Identify which cell holds the provided text, then report its [X, Y] central coordinate. 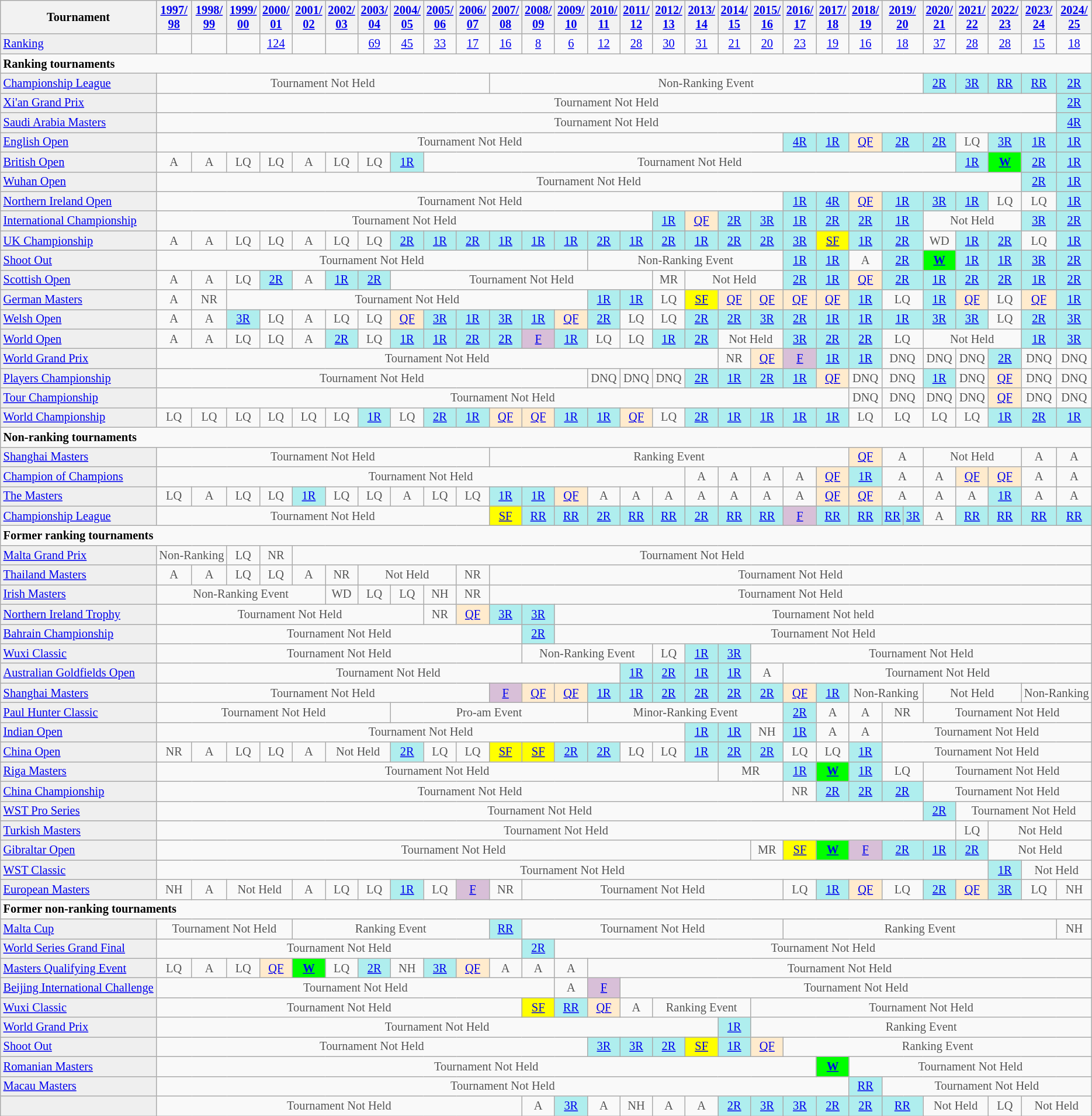
Wuhan Open [78, 182]
31 [702, 44]
Australian Goldfields Open [78, 673]
Players Championship [78, 378]
12 [604, 44]
Bahrain Championship [78, 634]
2022/23 [1005, 17]
6 [571, 44]
English Open [78, 142]
Northern Ireland Open [78, 201]
2004/05 [407, 17]
1998/99 [209, 17]
Scottish Open [78, 280]
WST Classic [78, 870]
Northern Ireland Trophy [78, 614]
Minor-Ranking Event [685, 712]
2024/25 [1074, 17]
Former non-ranking tournaments [546, 909]
Welsh Open [78, 319]
2023/24 [1039, 17]
Ranking tournaments [546, 64]
2003/04 [375, 17]
Romanian Masters [78, 1066]
2010/11 [604, 17]
Macau Masters [78, 1086]
45 [407, 44]
2019/20 [902, 17]
Malta Grand Prix [78, 555]
2013/14 [702, 17]
Tournament [78, 17]
Beijing International Challenge [78, 988]
Champion of Champions [78, 476]
International Championship [78, 221]
2009/10 [571, 17]
Riga Masters [78, 771]
1997/98 [174, 17]
WST Pro Series [78, 811]
German Masters [78, 300]
Masters Qualifying Event [78, 968]
Tour Championship [78, 398]
World Series Grand Final [78, 948]
2016/17 [800, 17]
2005/06 [440, 17]
124 [276, 44]
Saudi Arabia Masters [78, 123]
30 [668, 44]
20 [767, 44]
China Open [78, 752]
2014/15 [734, 17]
15 [1039, 44]
8 [538, 44]
2018/19 [865, 17]
2000/01 [276, 17]
2020/21 [940, 17]
Malta Cup [78, 929]
21 [734, 44]
2012/13 [668, 17]
Ranking [78, 44]
2001/02 [308, 17]
British Open [78, 162]
2021/22 [972, 17]
2007/08 [505, 17]
33 [440, 44]
Paul Hunter Classic [78, 712]
World Open [78, 339]
1999/00 [243, 17]
17 [473, 44]
Thailand Masters [78, 575]
2006/07 [473, 17]
2015/16 [767, 17]
37 [940, 44]
Non-ranking tournaments [546, 437]
2002/03 [341, 17]
UK Championship [78, 241]
European Masters [78, 889]
Xi'an Grand Prix [78, 103]
China Championship [78, 791]
19 [833, 44]
2011/12 [636, 17]
Former ranking tournaments [546, 535]
23 [800, 44]
The Masters [78, 496]
Gibraltar Open [78, 850]
Tournament Not held [823, 614]
Indian Open [78, 732]
2008/09 [538, 17]
2017/18 [833, 17]
Pro-am Event [490, 712]
69 [375, 44]
Irish Masters [78, 594]
World Championship [78, 417]
Turkish Masters [78, 830]
